Locate the cell with the specified text and output its [X, Y] center coordinate. 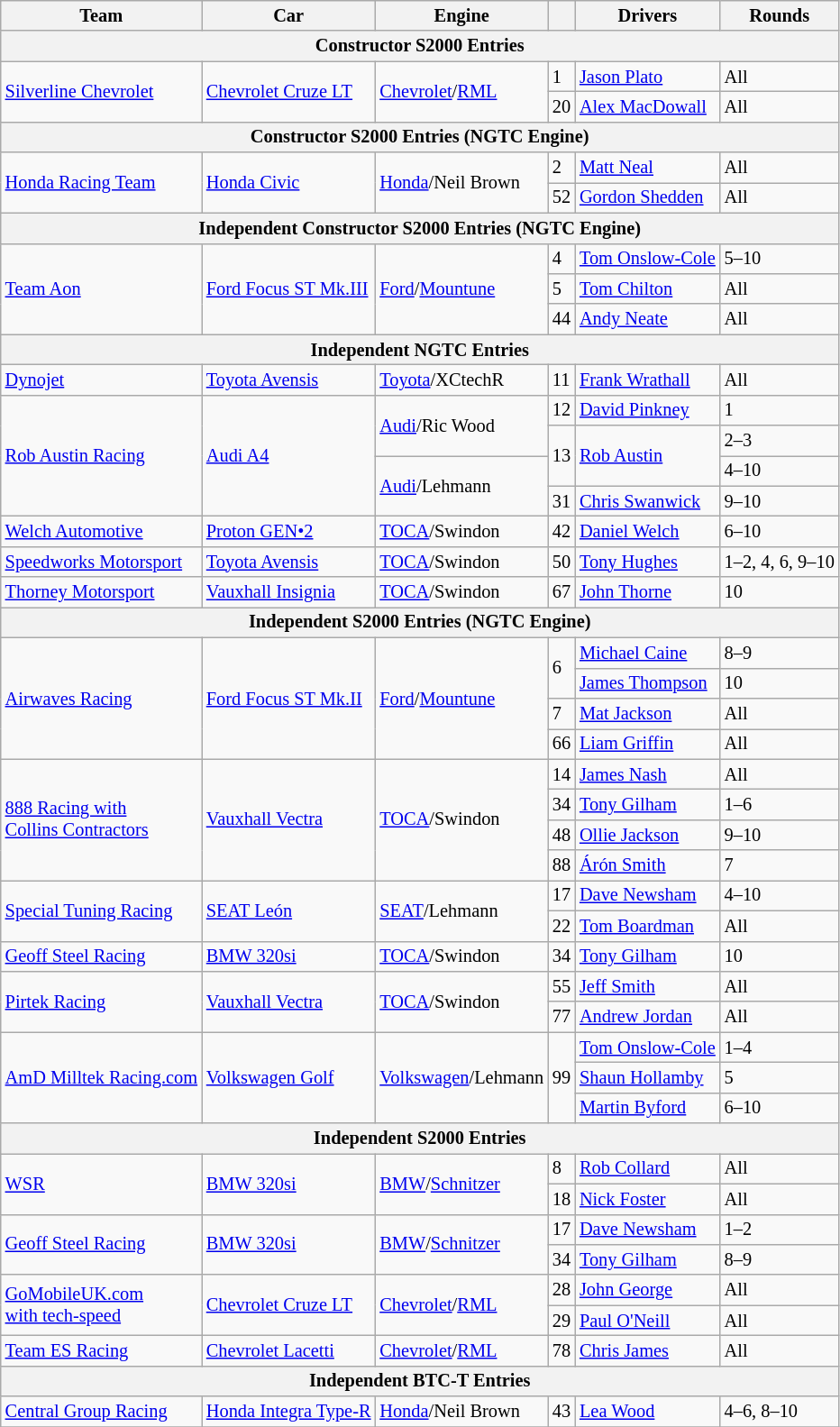
Martin Byford [647, 1108]
Engine [461, 15]
2–3 [780, 441]
50 [562, 562]
Audi A4 [288, 456]
Vauxhall Insignia [288, 592]
Árón Smith [647, 865]
4–6, 8–10 [780, 1412]
Ford Focus ST Mk.III [288, 288]
Dynojet [101, 380]
Central Group Racing [101, 1412]
Rob Austin Racing [101, 456]
42 [562, 531]
43 [562, 1412]
Andy Neate [647, 319]
99 [562, 1078]
Nick Foster [647, 1199]
Volkswagen/Lehmann [461, 1078]
88 [562, 865]
Tom Boardman [647, 926]
31 [562, 501]
Independent S2000 Entries (NGTC Engine) [420, 622]
Toyota/XCtechR [461, 380]
GoMobileUK.comwith tech-speed [101, 1305]
John George [647, 1290]
Andrew Jordan [647, 1017]
55 [562, 986]
Audi/Lehmann [461, 485]
David Pinkney [647, 410]
Chris Swanwick [647, 501]
Welch Automotive [101, 531]
67 [562, 592]
Constructor S2000 Entries [420, 46]
Alex MacDowall [647, 106]
Team [101, 15]
Honda Civic [288, 182]
Constructor S2000 Entries (NGTC Engine) [420, 137]
James Thompson [647, 683]
AmD Milltek Racing.com [101, 1078]
Drivers [647, 15]
29 [562, 1321]
1–6 [780, 804]
Thorney Motorsport [101, 592]
Honda Integra Type-R [288, 1412]
5–10 [780, 259]
Independent Constructor S2000 Entries (NGTC Engine) [420, 228]
Speedworks Motorsport [101, 562]
Daniel Welch [647, 531]
Frank Wrathall [647, 380]
Airwaves Racing [101, 698]
8 [562, 1168]
13 [562, 456]
Matt Neal [647, 168]
Honda Racing Team [101, 182]
John Thorne [647, 592]
1–4 [780, 1047]
28 [562, 1290]
Independent BTC-T Entries [420, 1381]
Pirtek Racing [101, 1001]
18 [562, 1199]
1–2 [780, 1230]
Tom Chilton [647, 288]
Lea Wood [647, 1412]
20 [562, 106]
Chevrolet Lacetti [288, 1350]
Independent S2000 Entries [420, 1139]
Jason Plato [647, 77]
22 [562, 926]
14 [562, 774]
66 [562, 744]
Chris James [647, 1350]
Car [288, 15]
44 [562, 319]
Ford Focus ST Mk.II [288, 698]
Silverline Chevrolet [101, 92]
Jeff Smith [647, 986]
Proton GEN•2 [288, 531]
Paul O'Neill [647, 1321]
Independent NGTC Entries [420, 350]
James Nash [647, 774]
Tony Hughes [647, 562]
Mat Jackson [647, 713]
Rounds [780, 15]
SEAT/Lehmann [461, 910]
11 [562, 380]
WSR [101, 1183]
Rob Austin [647, 456]
1–2, 4, 6, 9–10 [780, 562]
Volkswagen Golf [288, 1078]
Special Tuning Racing [101, 910]
888 Racing withCollins Contractors [101, 820]
78 [562, 1350]
Audi/Ric Wood [461, 425]
Team ES Racing [101, 1350]
52 [562, 197]
12 [562, 410]
Rob Collard [647, 1168]
77 [562, 1017]
4 [562, 259]
Team Aon [101, 288]
Liam Griffin [647, 744]
48 [562, 835]
6 [562, 667]
Michael Caine [647, 653]
Gordon Shedden [647, 197]
SEAT León [288, 910]
Ollie Jackson [647, 835]
Shaun Hollamby [647, 1077]
2 [562, 168]
